Extract the [x, y] coordinate from the center of the cell holding the provided text.  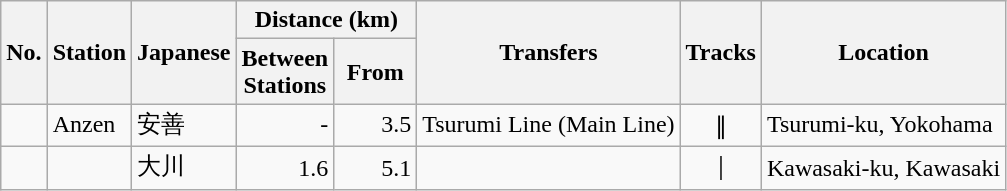
1.6 [285, 168]
大川 [184, 168]
｜ [720, 168]
- [285, 126]
5.1 [376, 168]
3.5 [376, 126]
Station [89, 52]
Tsurumi-ku, Yokohama [883, 126]
BetweenStations [285, 72]
Transfers [548, 52]
Tsurumi Line (Main Line) [548, 126]
No. [24, 52]
Tracks [720, 52]
Anzen [89, 126]
Location [883, 52]
Kawasaki-ku, Kawasaki [883, 168]
Japanese [184, 52]
∥ [720, 126]
安善 [184, 126]
Distance (km) [326, 20]
From [376, 72]
